Identify which cell holds the provided text, then report its [X, Y] central coordinate. 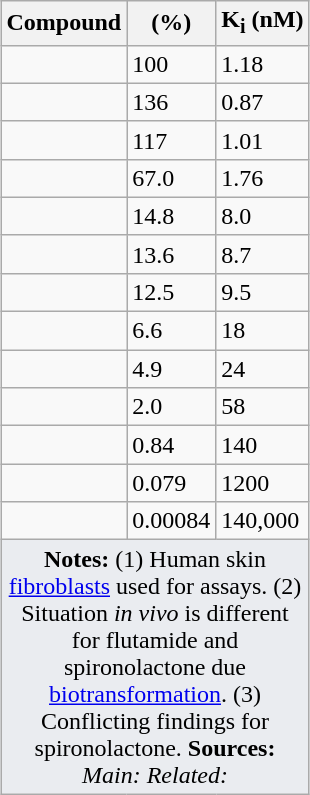
58 [262, 407]
1.76 [262, 178]
117 [172, 140]
14.8 [172, 216]
1200 [262, 483]
0.84 [172, 445]
6.6 [172, 331]
(%) [172, 23]
136 [172, 102]
Compound [64, 23]
Ki (nM) [262, 23]
1.18 [262, 64]
24 [262, 369]
0.87 [262, 102]
67.0 [172, 178]
8.0 [262, 216]
0.079 [172, 483]
9.5 [262, 292]
140,000 [262, 521]
2.0 [172, 407]
18 [262, 331]
13.6 [172, 254]
8.7 [262, 254]
1.01 [262, 140]
12.5 [172, 292]
0.00084 [172, 521]
100 [172, 64]
140 [262, 445]
4.9 [172, 369]
